Search for the cell housing the specified text and yield its (x, y) center coordinate. 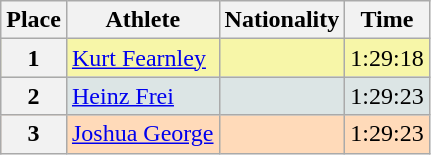
1 (34, 58)
Nationality (282, 20)
Athlete (142, 20)
Kurt Fearnley (142, 58)
Joshua George (142, 134)
2 (34, 96)
Time (387, 20)
Heinz Frei (142, 96)
Place (34, 20)
3 (34, 134)
1:29:18 (387, 58)
